Locate the cell with the specified text and output its (X, Y) center coordinate. 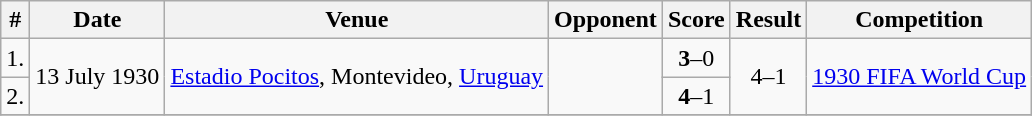
Score (696, 20)
1930 FIFA World Cup (920, 77)
Result (768, 20)
Competition (920, 20)
# (16, 20)
2. (16, 96)
1. (16, 58)
Venue (357, 20)
3–0 (696, 58)
Estadio Pocitos, Montevideo, Uruguay (357, 77)
Opponent (606, 20)
13 July 1930 (98, 77)
Date (98, 20)
